Locate the cell with the specified text and output its [X, Y] center coordinate. 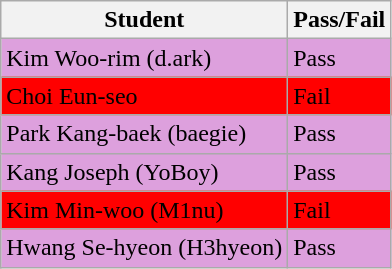
Pass/Fail [340, 20]
Kang Joseph (YoBoy) [144, 172]
Kim Min-woo (M1nu) [144, 210]
Hwang Se-hyeon (H3hyeon) [144, 248]
Kim Woo-rim (d.ark) [144, 58]
Student [144, 20]
Park Kang-baek (baegie) [144, 134]
Choi Eun-seo [144, 96]
